Return (X, Y) of the center of cell containing provided text 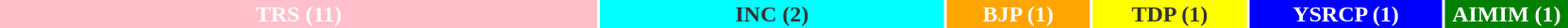
YSRCP (1) (1346, 14)
BJP (1) (1018, 14)
INC (2) (772, 14)
TRS (11) (298, 14)
TDP (1) (1170, 14)
AIMIM (1) (1506, 14)
